Pinpoint the cell where the given text exists, returning its [X, Y] midpoint coordinate. 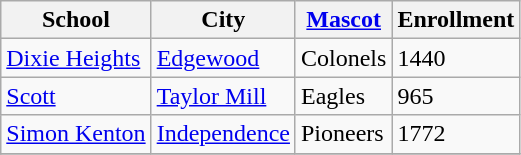
Simon Kenton [76, 134]
School [76, 20]
Pioneers [343, 134]
Edgewood [223, 58]
Eagles [343, 96]
965 [456, 96]
Taylor Mill [223, 96]
1772 [456, 134]
1440 [456, 58]
Enrollment [456, 20]
Independence [223, 134]
Dixie Heights [76, 58]
Colonels [343, 58]
Mascot [343, 20]
City [223, 20]
Scott [76, 96]
